For the text-containing cell, return its midpoint in [x, y] coordinate format. 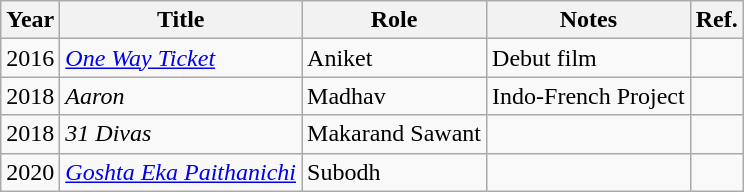
Aaron [181, 96]
Madhav [394, 96]
One Way Ticket [181, 58]
Year [30, 20]
Aniket [394, 58]
Notes [589, 20]
Title [181, 20]
Subodh [394, 172]
Goshta Eka Paithanichi [181, 172]
Debut film [589, 58]
2016 [30, 58]
Role [394, 20]
Makarand Sawant [394, 134]
Indo-French Project [589, 96]
Ref. [716, 20]
31 Divas [181, 134]
2020 [30, 172]
